For the text-containing cell, return its midpoint in (x, y) coordinate format. 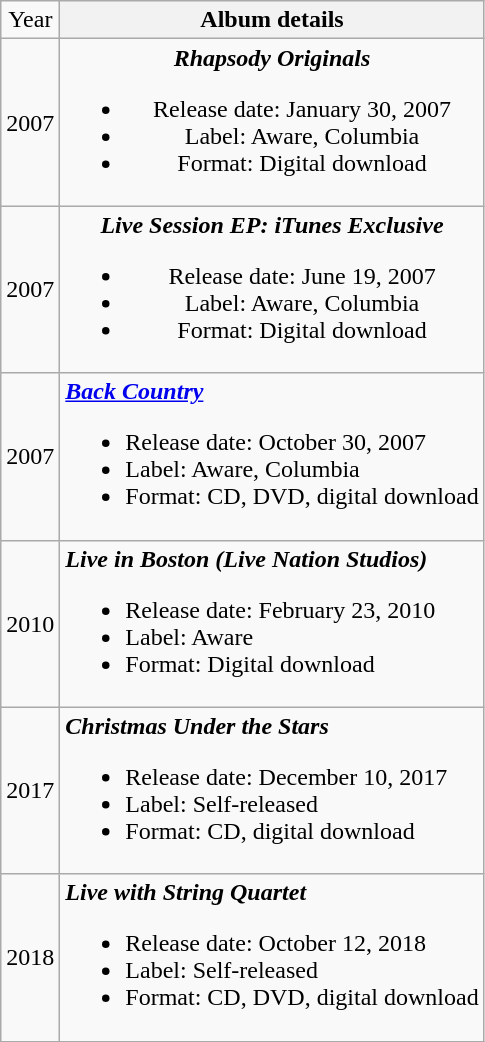
Back CountryRelease date: October 30, 2007Label: Aware, ColumbiaFormat: CD, DVD, digital download (272, 456)
Rhapsody OriginalsRelease date: January 30, 2007Label: Aware, ColumbiaFormat: Digital download (272, 122)
2010 (30, 624)
2017 (30, 790)
Live in Boston (Live Nation Studios)Release date: February 23, 2010Label: AwareFormat: Digital download (272, 624)
Live Session EP: iTunes ExclusiveRelease date: June 19, 2007Label: Aware, ColumbiaFormat: Digital download (272, 290)
Live with String QuartetRelease date: October 12, 2018Label: Self-releasedFormat: CD, DVD, digital download (272, 958)
Christmas Under the StarsRelease date: December 10, 2017Label: Self-releasedFormat: CD, digital download (272, 790)
2018 (30, 958)
Album details (272, 20)
Year (30, 20)
